Determine the [x, y] coordinate at the center of the cell enclosing the given text.  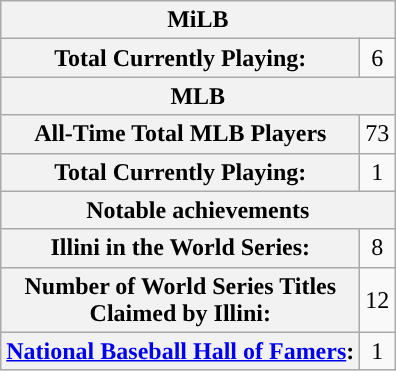
Notable achievements [198, 210]
6 [378, 58]
8 [378, 248]
MiLB [198, 20]
Number of World Series TitlesClaimed by Illini: [180, 300]
Illini in the World Series: [180, 248]
12 [378, 300]
MLB [198, 96]
National Baseball Hall of Famers: [180, 351]
73 [378, 134]
All-Time Total MLB Players [180, 134]
